Capture the cell that displays the provided text and extract its (X, Y) central coordinate. 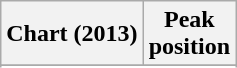
Peakposition (189, 34)
Chart (2013) (72, 34)
